Return the [X, Y] coordinate for the center point of the cell that contains the specified text.  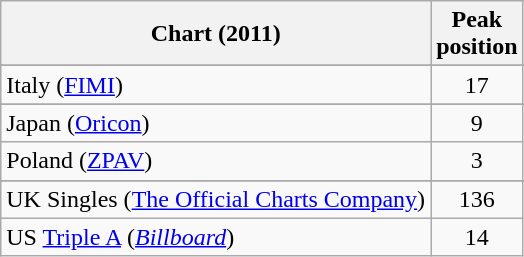
14 [477, 237]
US Triple A (Billboard) [216, 237]
Japan (Oricon) [216, 123]
17 [477, 85]
Chart (2011) [216, 34]
Peakposition [477, 34]
UK Singles (The Official Charts Company) [216, 199]
3 [477, 161]
Italy (FIMI) [216, 85]
9 [477, 123]
136 [477, 199]
Poland (ZPAV) [216, 161]
